Return the [x, y] coordinate for the center point of the cell that contains the specified text.  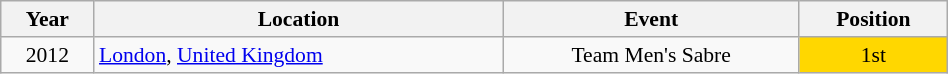
London, United Kingdom [298, 55]
1st [873, 55]
Event [652, 19]
2012 [48, 55]
Team Men's Sabre [652, 55]
Location [298, 19]
Position [873, 19]
Year [48, 19]
